Return the [x, y] coordinate for the center point of the cell that contains the specified text.  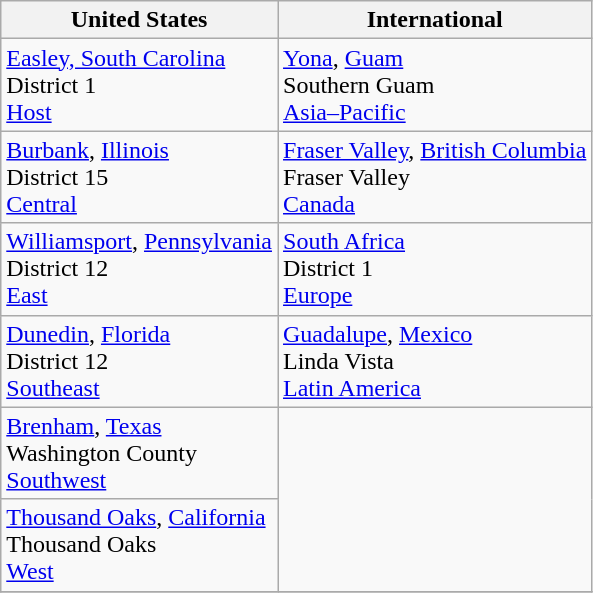
United States [140, 20]
Williamsport, PennsylvaniaDistrict 12East [140, 269]
Brenham, TexasWashington CountySouthwest [140, 453]
Burbank, IllinoisDistrict 15Central [140, 177]
Thousand Oaks, CaliforniaThousand OaksWest [140, 545]
Guadalupe, MexicoLinda VistaLatin America [435, 361]
International [435, 20]
South AfricaDistrict 1Europe [435, 269]
Easley, South CarolinaDistrict 1Host [140, 85]
Fraser Valley, British ColumbiaFraser ValleyCanada [435, 177]
Dunedin, FloridaDistrict 12Southeast [140, 361]
Yona, GuamSouthern GuamAsia–Pacific [435, 85]
